Output the [x, y] coordinate of the center of the cell containing the given text.  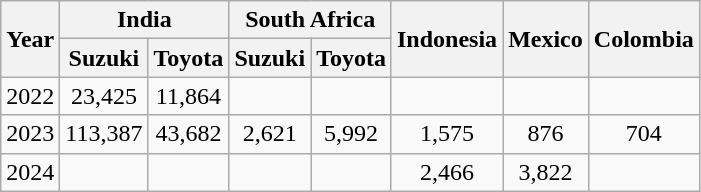
876 [546, 134]
Colombia [644, 39]
1,575 [446, 134]
2,621 [270, 134]
2,466 [446, 172]
Year [30, 39]
11,864 [188, 96]
2022 [30, 96]
2024 [30, 172]
2023 [30, 134]
India [144, 20]
704 [644, 134]
5,992 [352, 134]
South Africa [310, 20]
3,822 [546, 172]
43,682 [188, 134]
23,425 [104, 96]
Mexico [546, 39]
113,387 [104, 134]
Indonesia [446, 39]
